For the text-containing cell, return its midpoint in (x, y) coordinate format. 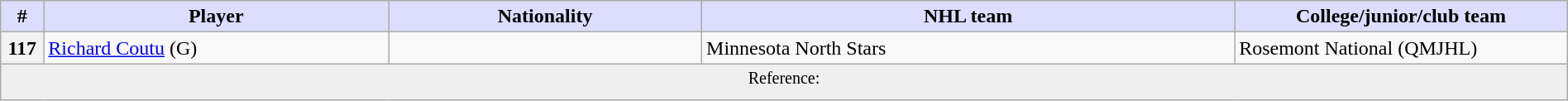
Nationality (546, 17)
Player (217, 17)
Minnesota North Stars (968, 48)
College/junior/club team (1401, 17)
# (22, 17)
NHL team (968, 17)
Reference: (784, 83)
117 (22, 48)
Rosemont National (QMJHL) (1401, 48)
Richard Coutu (G) (217, 48)
